Extract the [x, y] coordinate from the center of the cell holding the provided text.  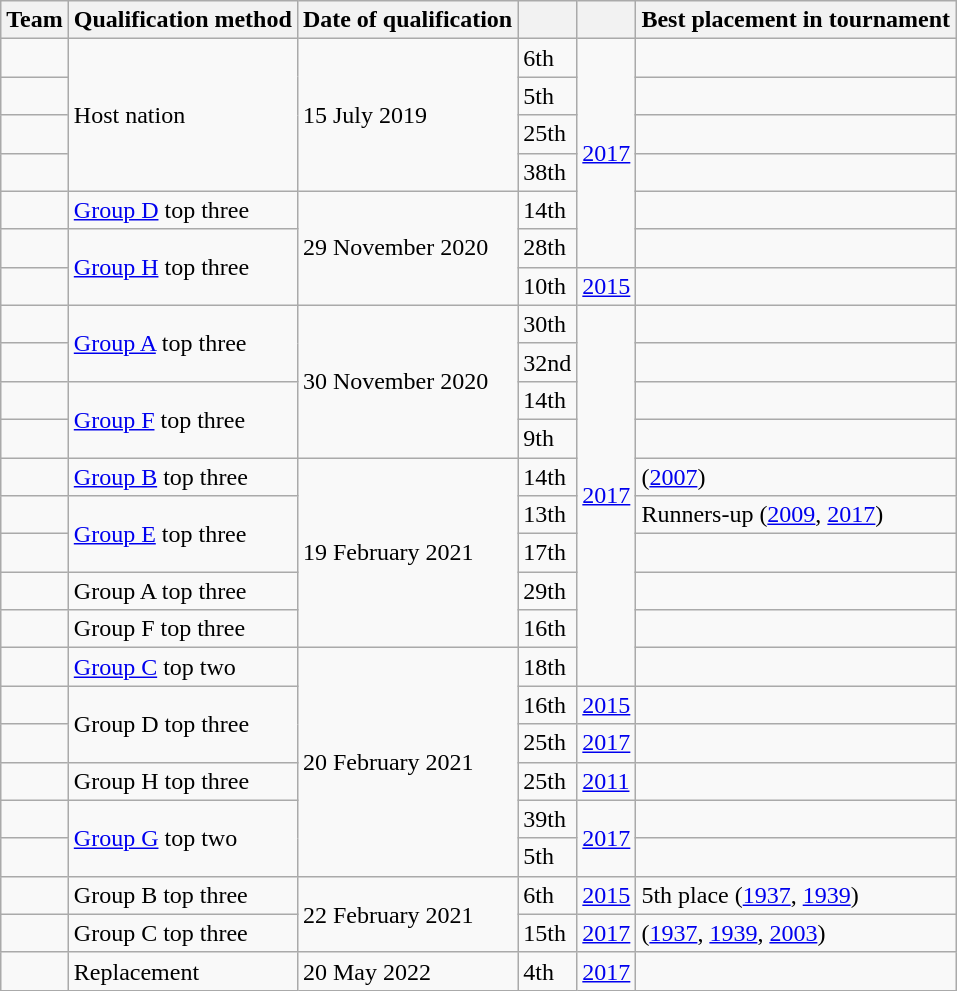
22 February 2021 [407, 914]
17th [548, 553]
15th [548, 933]
29th [548, 591]
9th [548, 438]
(1937, 1939, 2003) [796, 933]
30th [548, 324]
4th [548, 971]
Group G top two [182, 838]
Runners-up (2009, 2017) [796, 515]
Date of qualification [407, 20]
39th [548, 819]
Best placement in tournament [796, 20]
Group E top three [182, 534]
(2007) [796, 477]
32nd [548, 362]
30 November 2020 [407, 381]
Host nation [182, 115]
Group C top three [182, 933]
19 February 2021 [407, 553]
29 November 2020 [407, 248]
18th [548, 667]
Group C top two [182, 667]
Qualification method [182, 20]
5th place (1937, 1939) [796, 895]
15 July 2019 [407, 115]
38th [548, 172]
20 May 2022 [407, 971]
Team [35, 20]
10th [548, 286]
Replacement [182, 971]
2011 [606, 781]
13th [548, 515]
20 February 2021 [407, 762]
28th [548, 248]
